Return the (X, Y) coordinate for the center point of the cell that contains the specified text.  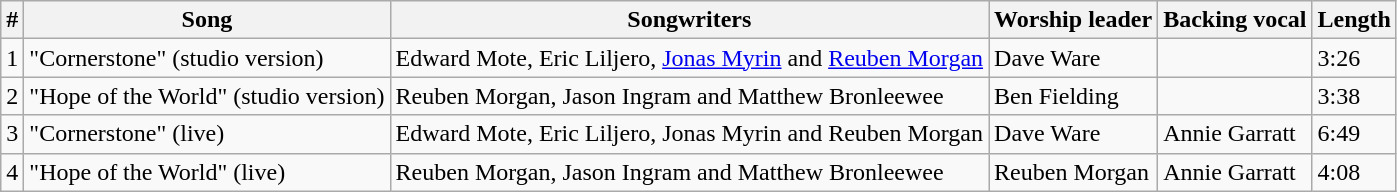
2 (12, 96)
Backing vocal (1235, 20)
Ben Fielding (1074, 96)
4 (12, 172)
4:08 (1354, 172)
Reuben Morgan (1074, 172)
# (12, 20)
"Cornerstone" (live) (207, 134)
6:49 (1354, 134)
3:38 (1354, 96)
Length (1354, 20)
"Hope of the World" (live) (207, 172)
"Hope of the World" (studio version) (207, 96)
Songwriters (690, 20)
3 (12, 134)
1 (12, 58)
Worship leader (1074, 20)
3:26 (1354, 58)
Song (207, 20)
"Cornerstone" (studio version) (207, 58)
